Identify which cell holds the provided text, then report its (X, Y) central coordinate. 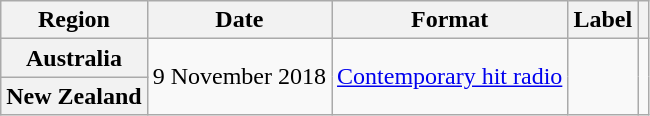
Date (239, 20)
Format (450, 20)
9 November 2018 (239, 77)
Australia (74, 58)
New Zealand (74, 96)
Label (603, 20)
Contemporary hit radio (450, 77)
Region (74, 20)
